Identify which cell holds the provided text, then report its [x, y] central coordinate. 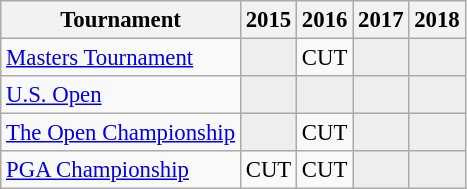
2015 [268, 20]
The Open Championship [121, 133]
Tournament [121, 20]
U.S. Open [121, 95]
2016 [325, 20]
Masters Tournament [121, 58]
2017 [381, 20]
2018 [437, 20]
PGA Championship [121, 170]
